Determine the (X, Y) coordinate at the center of the cell enclosing the given text.  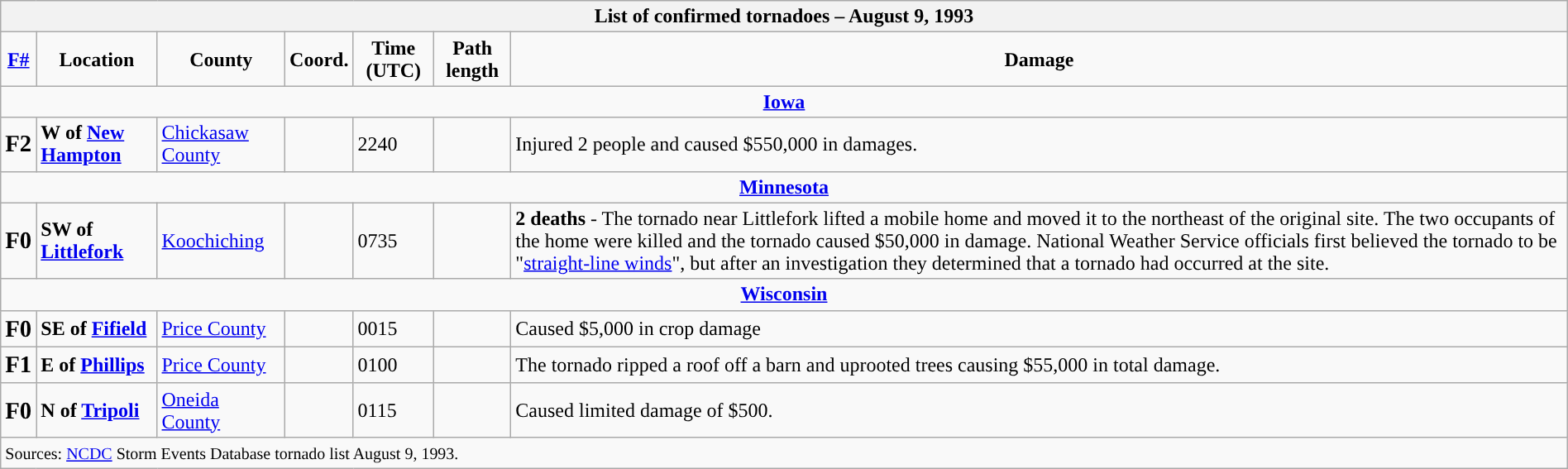
0735 (394, 241)
N of Tripoli (97, 410)
County (222, 60)
F1 (18, 365)
Caused $5,000 in crop damage (1039, 328)
Koochiching (222, 241)
W of New Hampton (97, 144)
Damage (1039, 60)
0115 (394, 410)
Chickasaw County (222, 144)
Coord. (319, 60)
Location (97, 60)
F2 (18, 144)
Iowa (784, 102)
Injured 2 people and caused $550,000 in damages. (1039, 144)
Path length (473, 60)
Wisconsin (784, 294)
Caused limited damage of $500. (1039, 410)
List of confirmed tornadoes – August 9, 1993 (784, 17)
Oneida County (222, 410)
Time (UTC) (394, 60)
Minnesota (784, 187)
SW of Littlefork (97, 241)
E of Phillips (97, 365)
2240 (394, 144)
SE of Fifield (97, 328)
F# (18, 60)
0015 (394, 328)
The tornado ripped a roof off a barn and uprooted trees causing $55,000 in total damage. (1039, 365)
0100 (394, 365)
Sources: NCDC Storm Events Database tornado list August 9, 1993. (784, 452)
